From the cell containing the given text, extract its center point as (X, Y) coordinate. 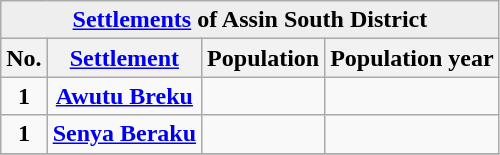
Awutu Breku (124, 96)
Population (264, 58)
Settlement (124, 58)
Population year (412, 58)
No. (24, 58)
Senya Beraku (124, 134)
Settlements of Assin South District (250, 20)
